Determine the [X, Y] coordinate at the center of the cell enclosing the given text.  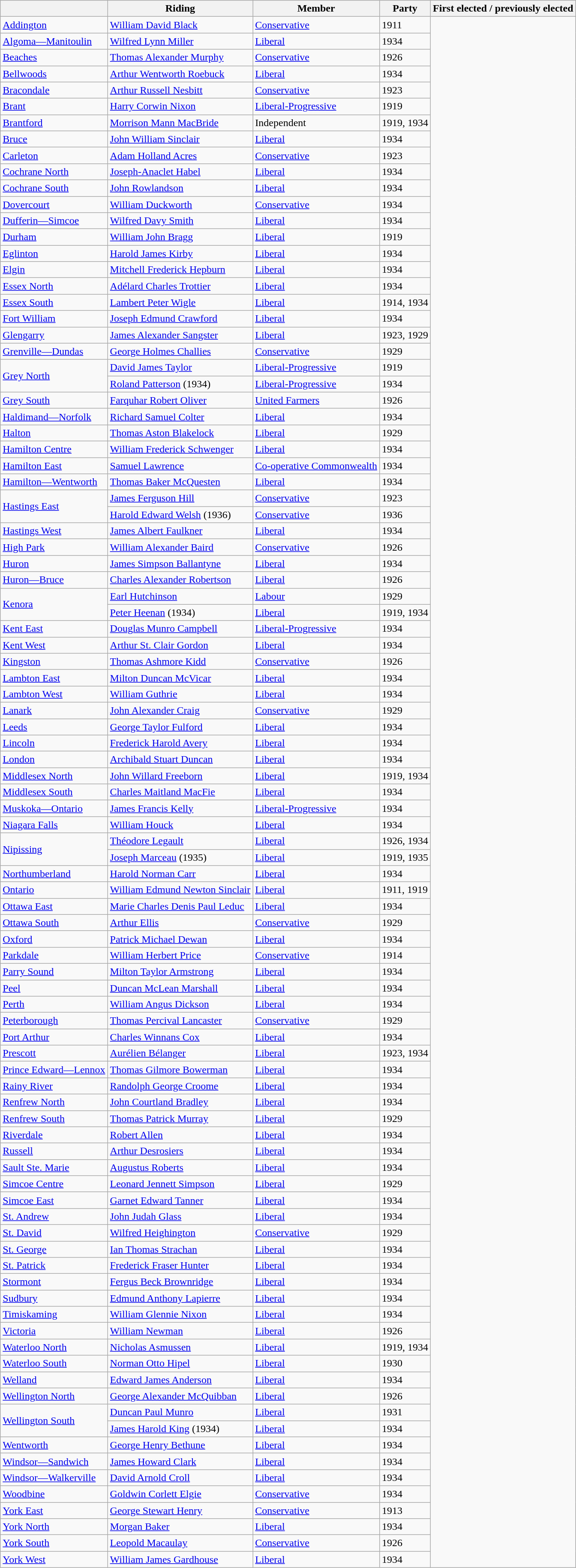
Grenville—Dundas [54, 351]
Thomas Ashmore Kidd [180, 661]
Thomas Gilmore Bowerman [180, 1070]
Thomas Aston Blakelock [180, 433]
William Duckworth [180, 205]
Essex North [54, 286]
William James Gardhouse [180, 1559]
George Stewart Henry [180, 1510]
Ottawa South [54, 923]
Thomas Percival Lancaster [180, 1021]
Cochrane North [54, 172]
Welland [54, 1380]
St. Andrew [54, 1216]
George Holmes Challies [180, 351]
St. Patrick [54, 1266]
Bellwoods [54, 74]
Brantford [54, 123]
Hamilton East [54, 465]
Morgan Baker [180, 1527]
Rainy River [54, 1086]
Elgin [54, 270]
Essex South [54, 302]
Cochrane South [54, 188]
Eglinton [54, 253]
Renfrew North [54, 1102]
David James Taylor [180, 368]
Hamilton—Wentworth [54, 482]
Wilfred Davy Smith [180, 221]
Glengarry [54, 335]
Member [316, 9]
Renfrew South [54, 1119]
Richard Samuel Colter [180, 416]
Duncan Paul Munro [180, 1412]
Arthur Desrosiers [180, 1151]
Marie Charles Denis Paul Leduc [180, 906]
Parkdale [54, 955]
Niagara Falls [54, 825]
Kent West [54, 645]
Kingston [54, 661]
David Arnold Croll [180, 1478]
Patrick Michael Dewan [180, 939]
John Courtland Bradley [180, 1102]
Muskoka—Ontario [54, 808]
Middlesex North [54, 776]
Fort William [54, 319]
Hamilton Centre [54, 449]
James Francis Kelly [180, 808]
Co-operative Commonwealth [316, 465]
Théodore Legault [180, 841]
Middlesex South [54, 792]
Fergus Beck Brownridge [180, 1282]
Milton Duncan McVicar [180, 678]
Arthur Wentworth Roebuck [180, 74]
Ottawa East [54, 906]
Archibald Stuart Duncan [180, 760]
William Guthrie [180, 694]
St. George [54, 1249]
St. David [54, 1233]
Charles Alexander Robertson [180, 580]
1913 [405, 1510]
Peterborough [54, 1021]
William David Black [180, 25]
1919, 1935 [405, 857]
Edmund Anthony Lapierre [180, 1298]
Lambton East [54, 678]
Thomas Alexander Murphy [180, 57]
Perth [54, 1004]
Stormont [54, 1282]
Simcoe East [54, 1200]
Wellington North [54, 1396]
Thomas Patrick Murray [180, 1119]
High Park [54, 547]
Simcoe Centre [54, 1184]
William John Bragg [180, 237]
York South [54, 1543]
1923, 1929 [405, 335]
Timiskaming [54, 1315]
York West [54, 1559]
William Alexander Baird [180, 547]
Milton Taylor Armstrong [180, 971]
Charles Maitland MacFie [180, 792]
James Ferguson Hill [180, 498]
Farquhar Robert Oliver [180, 400]
1911 [405, 25]
William Frederick Schwenger [180, 449]
Norman Otto Hipel [180, 1363]
1914, 1934 [405, 302]
Huron [54, 564]
George Henry Bethune [180, 1445]
Nicholas Asmussen [180, 1347]
Frederick Harold Avery [180, 743]
Halton [54, 433]
Wellington South [54, 1420]
Wilfred Heighington [180, 1233]
Lambton West [54, 694]
1926, 1934 [405, 841]
William Glennie Nixon [180, 1315]
Ian Thomas Strachan [180, 1249]
Windsor—Walkerville [54, 1478]
Durham [54, 237]
Hastings West [54, 531]
Sudbury [54, 1298]
1923, 1934 [405, 1053]
Harold Norman Carr [180, 874]
Beaches [54, 57]
1936 [405, 515]
James Alexander Sangster [180, 335]
Dovercourt [54, 205]
Huron—Bruce [54, 580]
Waterloo South [54, 1363]
Charles Winnans Cox [180, 1037]
James Albert Faulkner [180, 531]
William Newman [180, 1331]
Brant [54, 106]
Prince Edward—Lennox [54, 1070]
Kent East [54, 629]
Leeds [54, 727]
Ontario [54, 890]
John Rowlandson [180, 188]
Harold Edward Welsh (1936) [180, 515]
Douglas Munro Campbell [180, 629]
Lincoln [54, 743]
Frederick Fraser Hunter [180, 1266]
Goldwin Corlett Elgie [180, 1494]
Leonard Jennett Simpson [180, 1184]
William Angus Dickson [180, 1004]
Lanark [54, 710]
Victoria [54, 1331]
Russell [54, 1151]
Augustus Roberts [180, 1167]
Joseph Edmund Crawford [180, 319]
Riding [180, 9]
Edward James Anderson [180, 1380]
Joseph Marceau (1935) [180, 857]
John Alexander Craig [180, 710]
Arthur St. Clair Gordon [180, 645]
Aurélien Bélanger [180, 1053]
Harry Corwin Nixon [180, 106]
Harold James Kirby [180, 253]
Robert Allen [180, 1135]
Parry Sound [54, 971]
United Farmers [316, 400]
Leopold Macaulay [180, 1543]
James Howard Clark [180, 1461]
Grey South [54, 400]
Carleton [54, 155]
Wentworth [54, 1445]
James Harold King (1934) [180, 1429]
Party [405, 9]
William Edmund Newton Sinclair [180, 890]
Arthur Ellis [180, 923]
Peel [54, 988]
Sault Ste. Marie [54, 1167]
Windsor—Sandwich [54, 1461]
Kenora [54, 604]
Adam Holland Acres [180, 155]
Garnet Edward Tanner [180, 1200]
Lambert Peter Wigle [180, 302]
Arthur Russell Nesbitt [180, 90]
1914 [405, 955]
Morrison Mann MacBride [180, 123]
Earl Hutchinson [180, 596]
Mitchell Frederick Hepburn [180, 270]
1931 [405, 1412]
Bracondale [54, 90]
Roland Patterson (1934) [180, 384]
Addington [54, 25]
Independent [316, 123]
Northumberland [54, 874]
William Herbert Price [180, 955]
Wilfred Lynn Miller [180, 41]
York North [54, 1527]
George Alexander McQuibban [180, 1396]
Haldimand—Norfolk [54, 416]
Thomas Baker McQuesten [180, 482]
Bruce [54, 139]
Nipissing [54, 849]
Randolph George Croome [180, 1086]
York East [54, 1510]
Prescott [54, 1053]
Riverdale [54, 1135]
James Simpson Ballantyne [180, 564]
William Houck [180, 825]
Duncan McLean Marshall [180, 988]
Woodbine [54, 1494]
George Taylor Fulford [180, 727]
Grey North [54, 376]
Adélard Charles Trottier [180, 286]
Labour [316, 596]
Joseph-Anaclet Habel [180, 172]
Waterloo North [54, 1347]
1930 [405, 1363]
Hastings East [54, 507]
London [54, 760]
John Willard Freeborn [180, 776]
Peter Heenan (1934) [180, 612]
1911, 1919 [405, 890]
Dufferin—Simcoe [54, 221]
Samuel Lawrence [180, 465]
Oxford [54, 939]
John Judah Glass [180, 1216]
Algoma—Manitoulin [54, 41]
John William Sinclair [180, 139]
Port Arthur [54, 1037]
First elected / previously elected [503, 9]
